For the text-containing cell, return its midpoint in [X, Y] coordinate format. 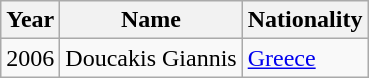
Year [30, 20]
Greece [305, 58]
Name [151, 20]
Nationality [305, 20]
Doucakis Giannis [151, 58]
2006 [30, 58]
